For the text-containing cell, return its midpoint in (X, Y) coordinate format. 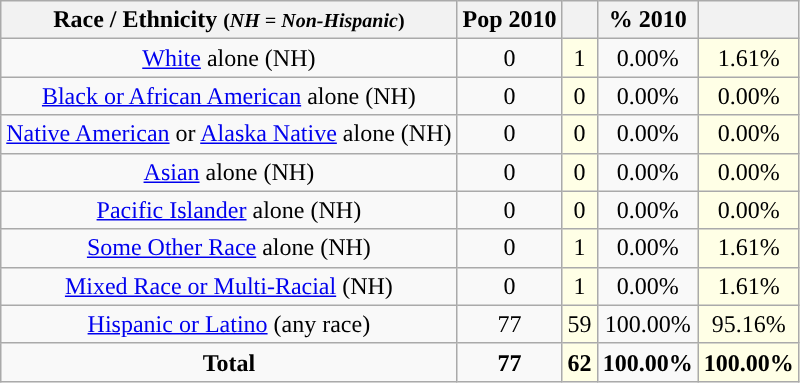
Asian alone (NH) (229, 172)
Mixed Race or Multi-Racial (NH) (229, 286)
95.16% (748, 324)
62 (580, 362)
Total (229, 362)
Black or African American alone (NH) (229, 96)
White alone (NH) (229, 58)
Native American or Alaska Native alone (NH) (229, 134)
Pop 2010 (510, 20)
59 (580, 324)
Race / Ethnicity (NH = Non-Hispanic) (229, 20)
% 2010 (648, 20)
Pacific Islander alone (NH) (229, 210)
Some Other Race alone (NH) (229, 248)
Hispanic or Latino (any race) (229, 324)
